Search for the cell housing the specified text and yield its [X, Y] center coordinate. 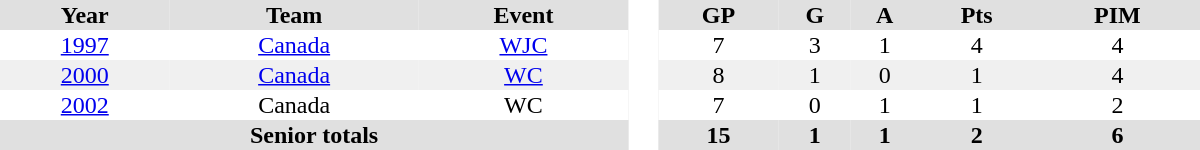
PIM [1118, 15]
GP [718, 15]
8 [718, 75]
Pts [976, 15]
15 [718, 135]
Event [524, 15]
3 [815, 45]
A [885, 15]
1997 [85, 45]
2002 [85, 105]
Senior totals [314, 135]
Year [85, 15]
WJC [524, 45]
Team [294, 15]
6 [1118, 135]
2000 [85, 75]
G [815, 15]
